Pinpoint the cell where the given text exists, returning its [X, Y] midpoint coordinate. 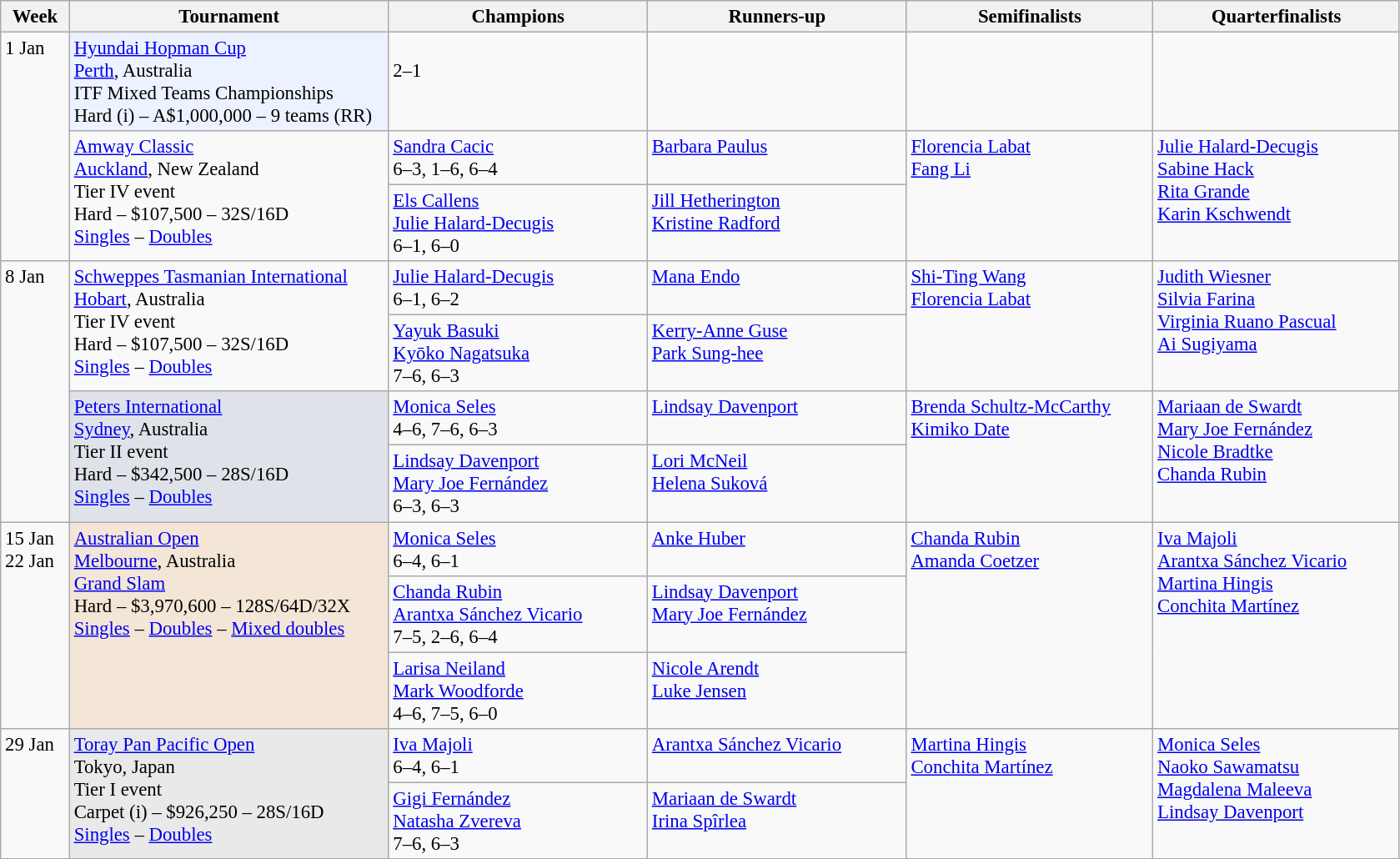
Sandra Cacic6–3, 1–6, 6–4 [519, 158]
Runners-up [777, 17]
Champions [519, 17]
1 Jan [35, 147]
Barbara Paulus [777, 158]
Monica Seles Naoko Sawamatsu Magdalena Maleeva Lindsay Davenport [1277, 793]
Yayuk Basuki Kyōko Nagatsuka 7–6, 6–3 [519, 354]
Amway Classic Auckland, New ZealandTier IV eventHard – $107,500 – 32S/16D Singles – Doubles [228, 196]
Monica Seles6–4, 6–1 [519, 549]
Lindsay Davenport Mary Joe Fernández [777, 614]
Lindsay Davenport Mary Joe Fernández 6–3, 6–3 [519, 484]
Iva Majoli6–4, 6–1 [519, 756]
Nicole Arendt Luke Jensen [777, 691]
Brenda Schultz-McCarthy Kimiko Date [1030, 457]
Semifinalists [1030, 17]
2–1 [519, 82]
Jill Hetherington Kristine Radford [777, 224]
Schweppes Tasmanian International Hobart, AustraliaTier IV eventHard – $107,500 – 32S/16DSingles – Doubles [228, 326]
Florencia Labat Fang Li [1030, 196]
Chanda Rubin Arantxa Sánchez Vicario 7–5, 2–6, 6–4 [519, 614]
Iva Majoli Arantxa Sánchez Vicario Martina Hingis Conchita Martínez [1277, 625]
Mana Endo [777, 289]
Quarterfinalists [1277, 17]
Larisa Neiland Mark Woodforde4–6, 7–5, 6–0 [519, 691]
Kerry-Anne Guse Park Sung-hee [777, 354]
Els Callens Julie Halard-Decugis 6–1, 6–0 [519, 224]
Week [35, 17]
Lori McNeil Helena Suková [777, 484]
Gigi Fernández Natasha Zvereva 7–6, 6–3 [519, 821]
Anke Huber [777, 549]
Shi-Ting Wang Florencia Labat [1030, 326]
Mariaan de Swardt Irina Spîrlea [777, 821]
Hyundai Hopman Cup Perth, AustraliaITF Mixed Teams ChampionshipsHard (i) – A$1,000,000 – 9 teams (RR) [228, 82]
Lindsay Davenport [777, 419]
29 Jan [35, 793]
Peters International Sydney, AustraliaTier II eventHard – $342,500 – 28S/16DSingles – Doubles [228, 457]
Julie Halard-Decugis6–1, 6–2 [519, 289]
Judith Wiesner Silvia Farina Virginia Ruano Pascual Ai Sugiyama [1277, 326]
15 Jan22 Jan [35, 625]
Australian Open Melbourne, AustraliaGrand SlamHard – $3,970,600 – 128S/64D/32XSingles – Doubles – Mixed doubles [228, 625]
Arantxa Sánchez Vicario [777, 756]
Mariaan de Swardt Mary Joe Fernández Nicole Bradtke Chanda Rubin [1277, 457]
Toray Pan Pacific Open Tokyo, Japan Tier I eventCarpet (i) – $926,250 – 28S/16DSingles – Doubles [228, 793]
Monica Seles4–6, 7–6, 6–3 [519, 419]
Chanda Rubin Amanda Coetzer [1030, 625]
Julie Halard-Decugis Sabine Hack Rita Grande Karin Kschwendt [1277, 196]
Tournament [228, 17]
Martina Hingis Conchita Martínez [1030, 793]
8 Jan [35, 391]
